Extract the [X, Y] coordinate from the center of the cell holding the provided text.  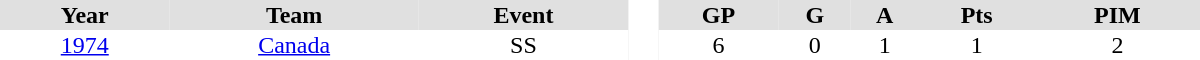
G [815, 15]
0 [815, 45]
Event [524, 15]
1974 [85, 45]
Year [85, 15]
GP [718, 15]
Pts [976, 15]
2 [1118, 45]
A [885, 15]
SS [524, 45]
Canada [294, 45]
Team [294, 15]
PIM [1118, 15]
6 [718, 45]
